Pinpoint the cell where the given text exists, returning its (X, Y) midpoint coordinate. 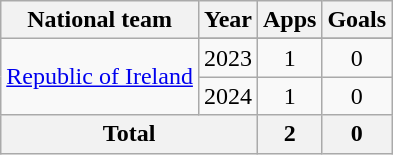
Apps (289, 20)
National team (100, 20)
2024 (228, 96)
Year (228, 20)
Republic of Ireland (100, 77)
2023 (228, 58)
2 (289, 134)
Total (130, 134)
Goals (357, 20)
